Scan for the cell matching the given text and deliver its [x, y] coordinate at center. 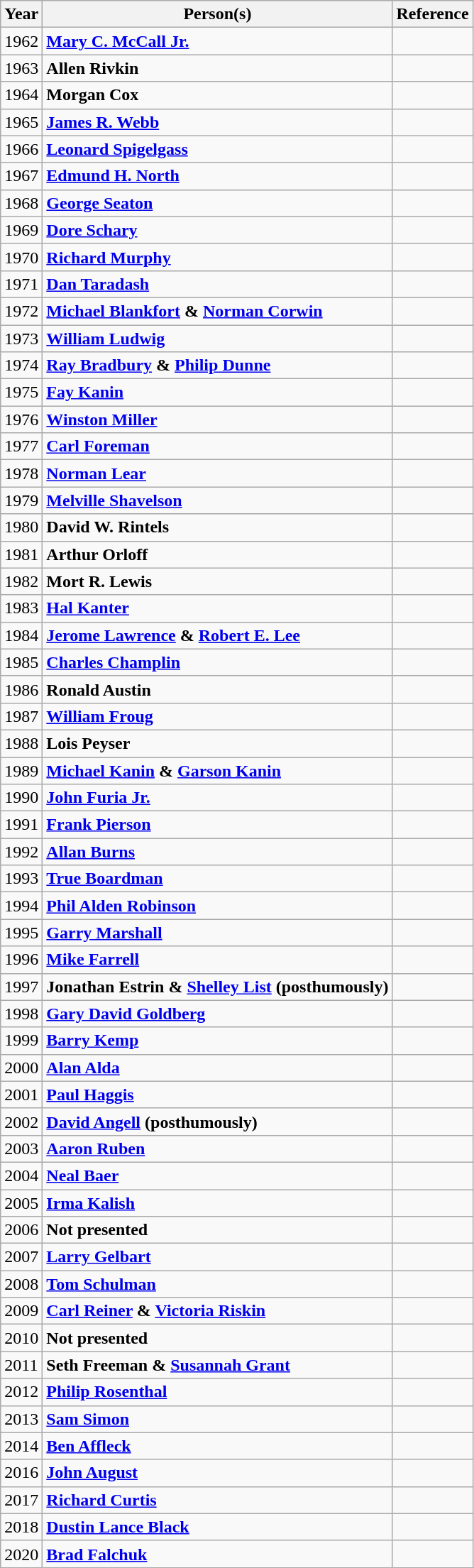
1970 [21, 257]
William Froug [217, 716]
Jerome Lawrence & Robert E. Lee [217, 635]
Arthur Orloff [217, 554]
Brad Falchuk [217, 1554]
1975 [21, 393]
1989 [21, 770]
Edmund H. North [217, 176]
Dustin Lance Black [217, 1527]
2008 [21, 1284]
David W. Rintels [217, 527]
1995 [21, 933]
1986 [21, 689]
1996 [21, 960]
Fay Kanin [217, 393]
Allan Burns [217, 852]
Phil Alden Robinson [217, 906]
Irma Kalish [217, 1203]
1966 [21, 149]
Person(s) [217, 14]
Sam Simon [217, 1419]
1971 [21, 284]
2006 [21, 1230]
True Boardman [217, 879]
Melville Shavelson [217, 500]
2016 [21, 1473]
Year [21, 14]
1973 [21, 339]
Carl Reiner & Victoria Riskin [217, 1311]
2009 [21, 1311]
Allen Rivkin [217, 68]
1992 [21, 852]
Norman Lear [217, 473]
1980 [21, 527]
1976 [21, 420]
1990 [21, 798]
Larry Gelbart [217, 1257]
Carl Foreman [217, 446]
James R. Webb [217, 122]
Michael Blankfort & Norman Corwin [217, 311]
1985 [21, 662]
George Seaton [217, 203]
1964 [21, 95]
2014 [21, 1446]
2003 [21, 1148]
Barry Kemp [217, 1041]
1983 [21, 608]
1963 [21, 68]
Hal Kanter [217, 608]
Ray Bradbury & Philip Dunne [217, 366]
David Angell (posthumously) [217, 1122]
1988 [21, 743]
1969 [21, 230]
Garry Marshall [217, 933]
2011 [21, 1365]
Jonathan Estrin & Shelley List (posthumously) [217, 987]
Leonard Spigelgass [217, 149]
Alan Alda [217, 1068]
Seth Freeman & Susannah Grant [217, 1365]
1978 [21, 473]
1979 [21, 500]
2010 [21, 1338]
John August [217, 1473]
Reference [433, 14]
William Ludwig [217, 339]
1998 [21, 1014]
2005 [21, 1203]
Paul Haggis [217, 1095]
1984 [21, 635]
Neal Baer [217, 1175]
1977 [21, 446]
1962 [21, 41]
1974 [21, 366]
Richard Curtis [217, 1500]
Frank Pierson [217, 825]
Lois Peyser [217, 743]
Winston Miller [217, 420]
Philip Rosenthal [217, 1392]
2007 [21, 1257]
2001 [21, 1095]
2018 [21, 1527]
Richard Murphy [217, 257]
Ben Affleck [217, 1446]
Charles Champlin [217, 662]
Mary C. McCall Jr. [217, 41]
2020 [21, 1554]
Morgan Cox [217, 95]
1965 [21, 122]
1967 [21, 176]
1982 [21, 581]
1991 [21, 825]
1972 [21, 311]
Mort R. Lewis [217, 581]
Michael Kanin & Garson Kanin [217, 770]
John Furia Jr. [217, 798]
2012 [21, 1392]
Mike Farrell [217, 960]
2013 [21, 1419]
1993 [21, 879]
Aaron Ruben [217, 1148]
1999 [21, 1041]
2000 [21, 1068]
1987 [21, 716]
Gary David Goldberg [217, 1014]
2002 [21, 1122]
Dan Taradash [217, 284]
1968 [21, 203]
Dore Schary [217, 230]
Ronald Austin [217, 689]
Tom Schulman [217, 1284]
1981 [21, 554]
1997 [21, 987]
2004 [21, 1175]
2017 [21, 1500]
1994 [21, 906]
